Extract the (X, Y) coordinate from the center of the cell holding the provided text.  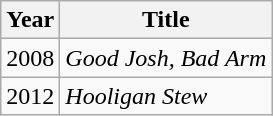
Year (30, 20)
2008 (30, 58)
Title (166, 20)
Good Josh, Bad Arm (166, 58)
Hooligan Stew (166, 96)
2012 (30, 96)
